Extract the [X, Y] coordinate from the center of the cell holding the provided text.  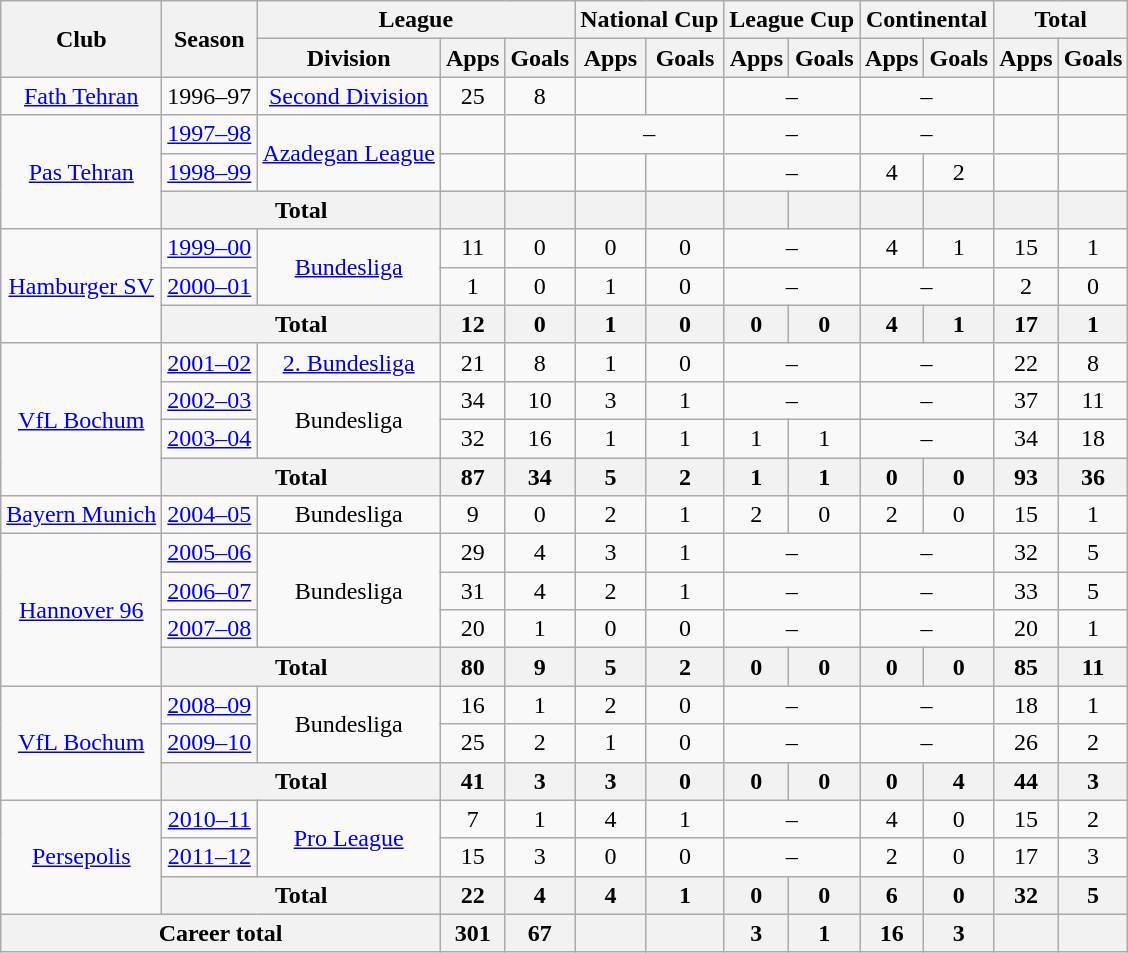
2007–08 [210, 629]
League [416, 20]
93 [1026, 477]
44 [1026, 781]
2004–05 [210, 515]
Azadegan League [349, 153]
7 [472, 819]
1998–99 [210, 172]
Bayern Munich [82, 515]
1999–00 [210, 248]
29 [472, 553]
41 [472, 781]
2001–02 [210, 362]
League Cup [792, 20]
2009–10 [210, 743]
Fath Tehran [82, 96]
Second Division [349, 96]
2005–06 [210, 553]
1997–98 [210, 134]
2002–03 [210, 400]
Career total [221, 933]
12 [472, 324]
Pro League [349, 838]
6 [892, 895]
33 [1026, 591]
301 [472, 933]
Hamburger SV [82, 286]
Continental [927, 20]
2011–12 [210, 857]
67 [540, 933]
80 [472, 667]
Pas Tehran [82, 172]
2006–07 [210, 591]
26 [1026, 743]
Club [82, 39]
Division [349, 58]
Persepolis [82, 857]
85 [1026, 667]
36 [1093, 477]
2. Bundesliga [349, 362]
2003–04 [210, 438]
21 [472, 362]
87 [472, 477]
37 [1026, 400]
2008–09 [210, 705]
1996–97 [210, 96]
National Cup [650, 20]
31 [472, 591]
2010–11 [210, 819]
Hannover 96 [82, 610]
2000–01 [210, 286]
10 [540, 400]
Season [210, 39]
